Return [x, y] of the center of cell containing provided text 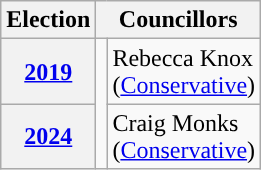
Rebecca Knox(Conservative) [184, 72]
Election [48, 20]
2024 [48, 136]
2019 [48, 72]
Councillors [178, 20]
Craig Monks(Conservative) [184, 136]
